Identify which cell holds the provided text, then report its (x, y) central coordinate. 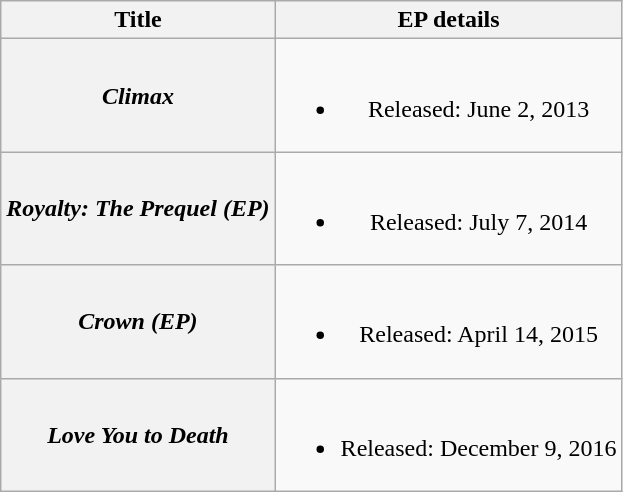
Royalty: The Prequel (EP) (138, 208)
Climax (138, 96)
Released: July 7, 2014 (448, 208)
EP details (448, 20)
Released: April 14, 2015 (448, 322)
Title (138, 20)
Released: December 9, 2016 (448, 434)
Love You to Death (138, 434)
Released: June 2, 2013 (448, 96)
Crown (EP) (138, 322)
